Identify which cell holds the provided text, then report its (x, y) central coordinate. 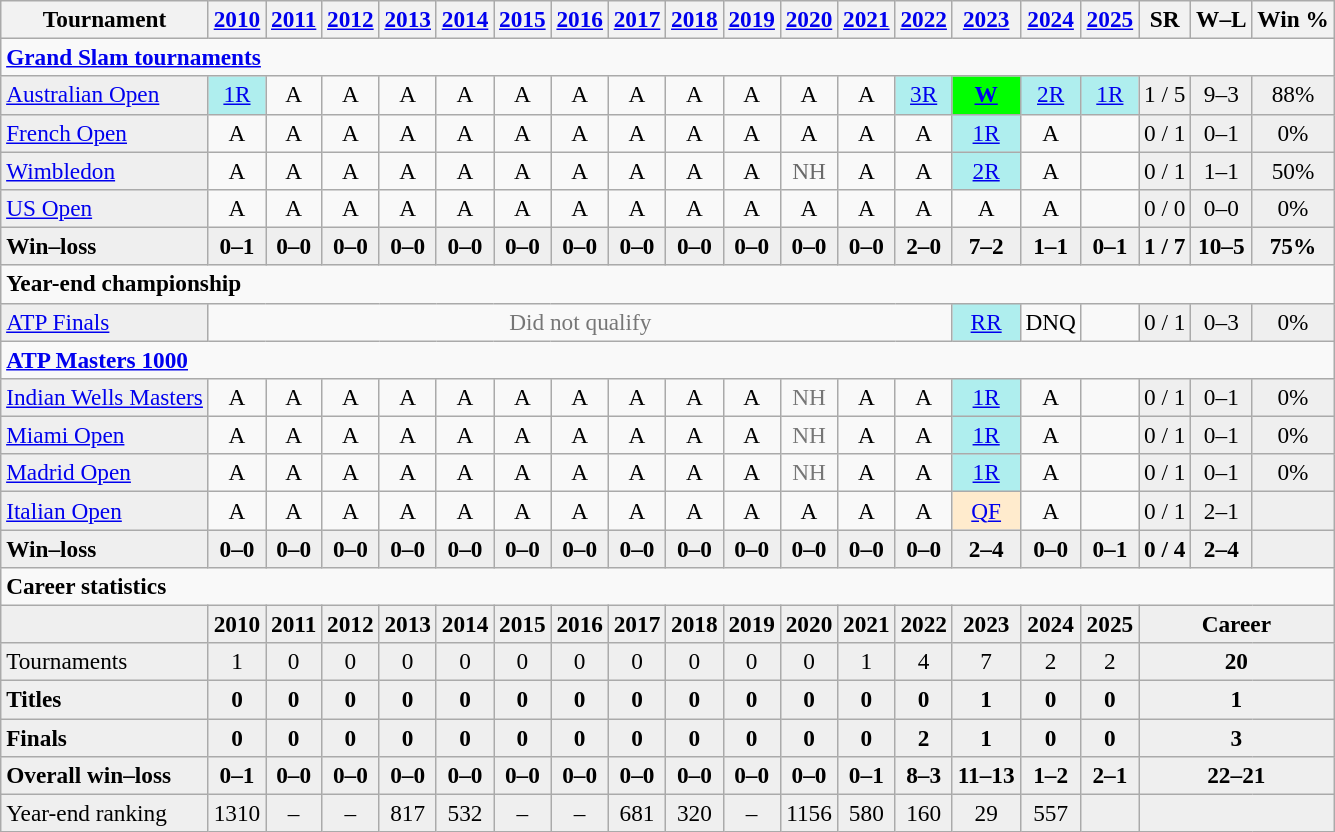
Year-end championship (668, 284)
1156 (808, 813)
1 / 5 (1165, 95)
Wimbledon (105, 170)
20 (1237, 662)
8–3 (924, 775)
W (986, 95)
1 / 7 (1165, 246)
ATP Masters 1000 (668, 359)
SR (1165, 19)
557 (1050, 813)
2–0 (924, 246)
Australian Open (105, 95)
9–3 (1222, 95)
3 (1237, 737)
Career statistics (668, 586)
11–13 (986, 775)
US Open (105, 208)
681 (636, 813)
French Open (105, 133)
Titles (105, 699)
580 (866, 813)
0 / 4 (1165, 548)
1–2 (1050, 775)
10–5 (1222, 246)
Career (1237, 624)
320 (694, 813)
ATP Finals (105, 322)
160 (924, 813)
Indian Wells Masters (105, 397)
0 / 0 (1165, 208)
Italian Open (105, 510)
4 (924, 662)
29 (986, 813)
QF (986, 510)
RR (986, 322)
75% (1293, 246)
Year-end ranking (105, 813)
Did not qualify (580, 322)
Madrid Open (105, 473)
88% (1293, 95)
Win % (1293, 19)
532 (464, 813)
1310 (236, 813)
0–3 (1222, 322)
22–21 (1237, 775)
7 (986, 662)
W–L (1222, 19)
7–2 (986, 246)
Finals (105, 737)
Overall win–loss (105, 775)
Tournaments (105, 662)
Tournament (105, 19)
50% (1293, 170)
817 (408, 813)
3R (924, 95)
DNQ (1050, 322)
Grand Slam tournaments (668, 57)
Miami Open (105, 435)
